Identify which cell holds the provided text, then report its [X, Y] central coordinate. 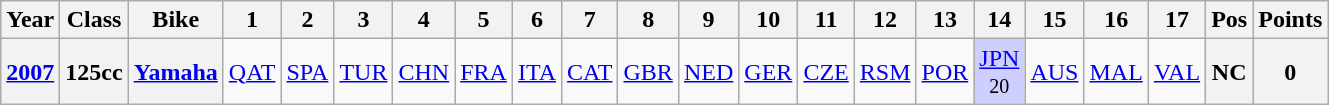
Yamaha [176, 72]
6 [536, 20]
CAT [590, 72]
Year [30, 20]
5 [484, 20]
8 [648, 20]
AUS [1054, 72]
POR [945, 72]
1 [252, 20]
Class [94, 20]
16 [1116, 20]
0 [1290, 72]
3 [364, 20]
FRA [484, 72]
2 [308, 20]
7 [590, 20]
125cc [94, 72]
14 [1000, 20]
NED [708, 72]
MAL [1116, 72]
NC [1230, 72]
2007 [30, 72]
CZE [826, 72]
JPN20 [1000, 72]
9 [708, 20]
12 [885, 20]
15 [1054, 20]
Bike [176, 20]
13 [945, 20]
Pos [1230, 20]
SPA [308, 72]
17 [1176, 20]
VAL [1176, 72]
QAT [252, 72]
CHN [424, 72]
11 [826, 20]
Points [1290, 20]
TUR [364, 72]
GBR [648, 72]
GER [768, 72]
4 [424, 20]
10 [768, 20]
RSM [885, 72]
ITA [536, 72]
